Search for the cell housing the specified text and yield its (x, y) center coordinate. 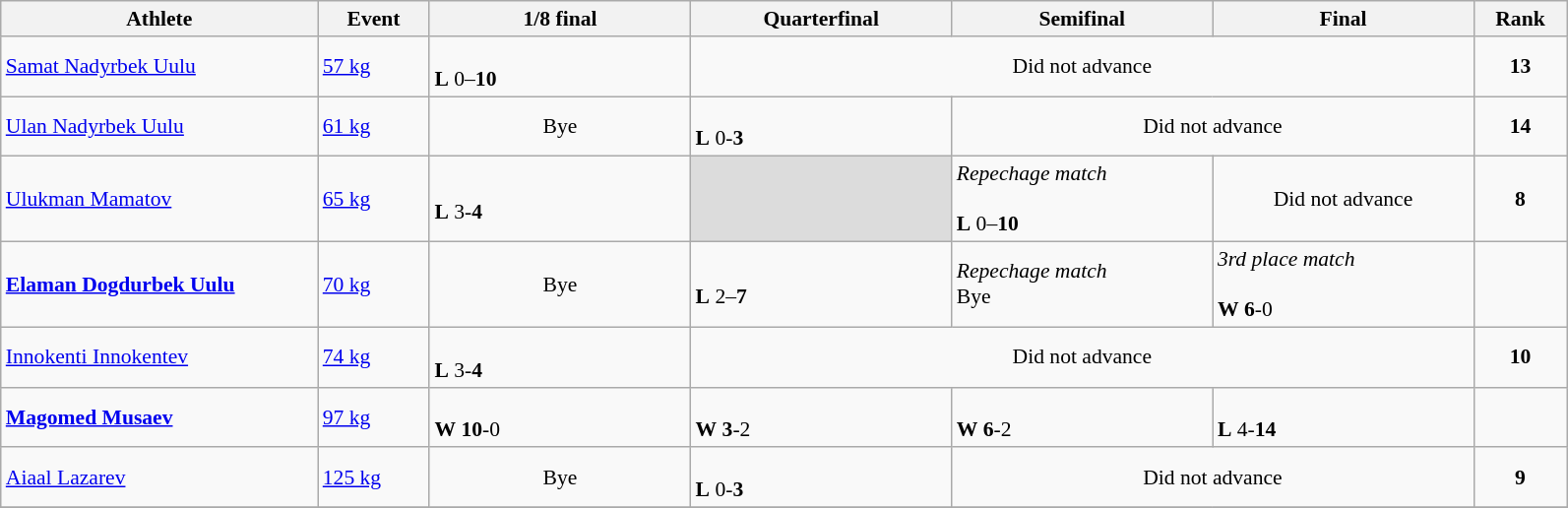
Ulan Nadyrbek Uulu (159, 126)
97 kg (374, 417)
Elaman Dogdurbek Uulu (159, 286)
61 kg (374, 126)
3rd place matchW 6-0 (1343, 286)
9 (1520, 478)
125 kg (374, 478)
65 kg (374, 199)
Ulukman Mamatov (159, 199)
Innokenti Innokentev (159, 356)
10 (1520, 356)
14 (1520, 126)
W 10-0 (559, 417)
W 6-2 (1083, 417)
74 kg (374, 356)
1/8 final (559, 19)
Aiaal Lazarev (159, 478)
Repechage matchL 0–10 (1083, 199)
Samat Nadyrbek Uulu (159, 67)
L 2–7 (821, 286)
8 (1520, 199)
70 kg (374, 286)
Event (374, 19)
Rank (1520, 19)
Quarterfinal (821, 19)
L 4-14 (1343, 417)
Athlete (159, 19)
13 (1520, 67)
57 kg (374, 67)
W 3-2 (821, 417)
Magomed Musaev (159, 417)
Semifinal (1083, 19)
L 0–10 (559, 67)
Final (1343, 19)
Repechage matchBye (1083, 286)
